Capture the cell that displays the provided text and extract its [X, Y] central coordinate. 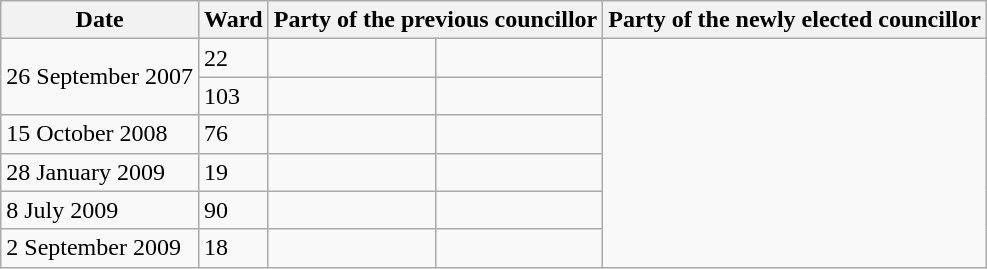
15 October 2008 [100, 134]
Party of the previous councillor [436, 20]
90 [233, 210]
28 January 2009 [100, 172]
26 September 2007 [100, 77]
18 [233, 248]
103 [233, 96]
2 September 2009 [100, 248]
19 [233, 172]
76 [233, 134]
Ward [233, 20]
Date [100, 20]
Party of the newly elected councillor [795, 20]
22 [233, 58]
8 July 2009 [100, 210]
